Return the (X, Y) coordinate for the center point of the cell that contains the specified text.  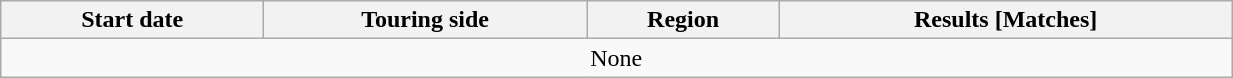
Start date (132, 20)
Results [Matches] (1006, 20)
None (616, 58)
Region (684, 20)
Touring side (426, 20)
